Return (x, y) of the center of cell containing provided text 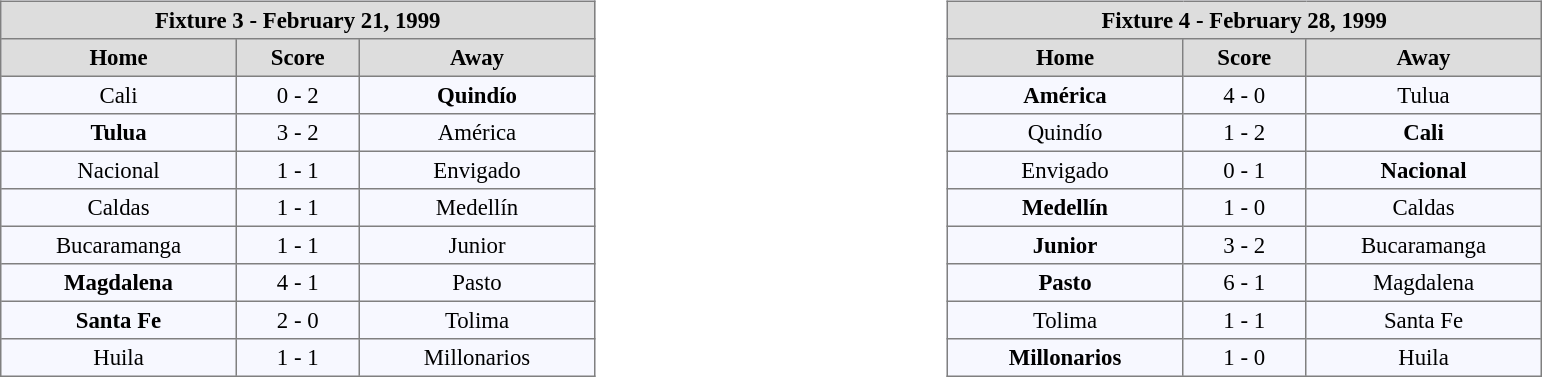
0 - 2 (298, 95)
4 - 1 (298, 283)
2 - 0 (298, 320)
Fixture 4 - February 28, 1999 (1244, 20)
Fixture 3 - February 21, 1999 (298, 20)
4 - 0 (1244, 95)
1 - 2 (1244, 133)
6 - 1 (1244, 283)
0 - 1 (1244, 170)
